Capture the cell that displays the provided text and extract its (X, Y) central coordinate. 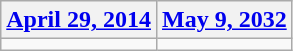
April 29, 2014 (79, 20)
May 9, 2032 (224, 20)
